Determine the (x, y) coordinate at the center of the cell enclosing the given text.  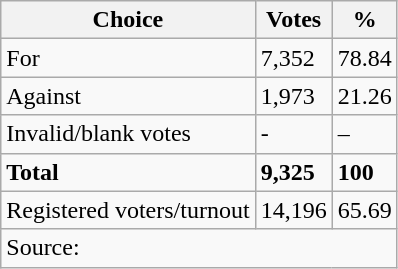
Votes (294, 20)
Source: (199, 248)
65.69 (364, 210)
Total (128, 172)
100 (364, 172)
78.84 (364, 58)
Against (128, 96)
14,196 (294, 210)
– (364, 134)
- (294, 134)
Choice (128, 20)
9,325 (294, 172)
7,352 (294, 58)
Invalid/blank votes (128, 134)
For (128, 58)
21.26 (364, 96)
% (364, 20)
Registered voters/turnout (128, 210)
1,973 (294, 96)
